Scan for the cell matching the given text and deliver its [x, y] coordinate at center. 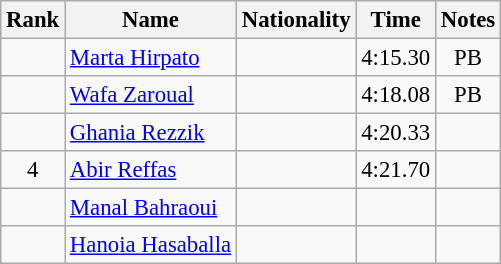
4:20.33 [396, 133]
Nationality [296, 20]
4:15.30 [396, 58]
Rank [33, 20]
Hanoia Hasaballa [151, 245]
Time [396, 20]
Notes [468, 20]
Name [151, 20]
Manal Bahraoui [151, 208]
Wafa Zaroual [151, 95]
Marta Hirpato [151, 58]
4 [33, 170]
Abir Reffas [151, 170]
4:18.08 [396, 95]
Ghania Rezzik [151, 133]
4:21.70 [396, 170]
